Return [X, Y] of the center of cell containing provided text 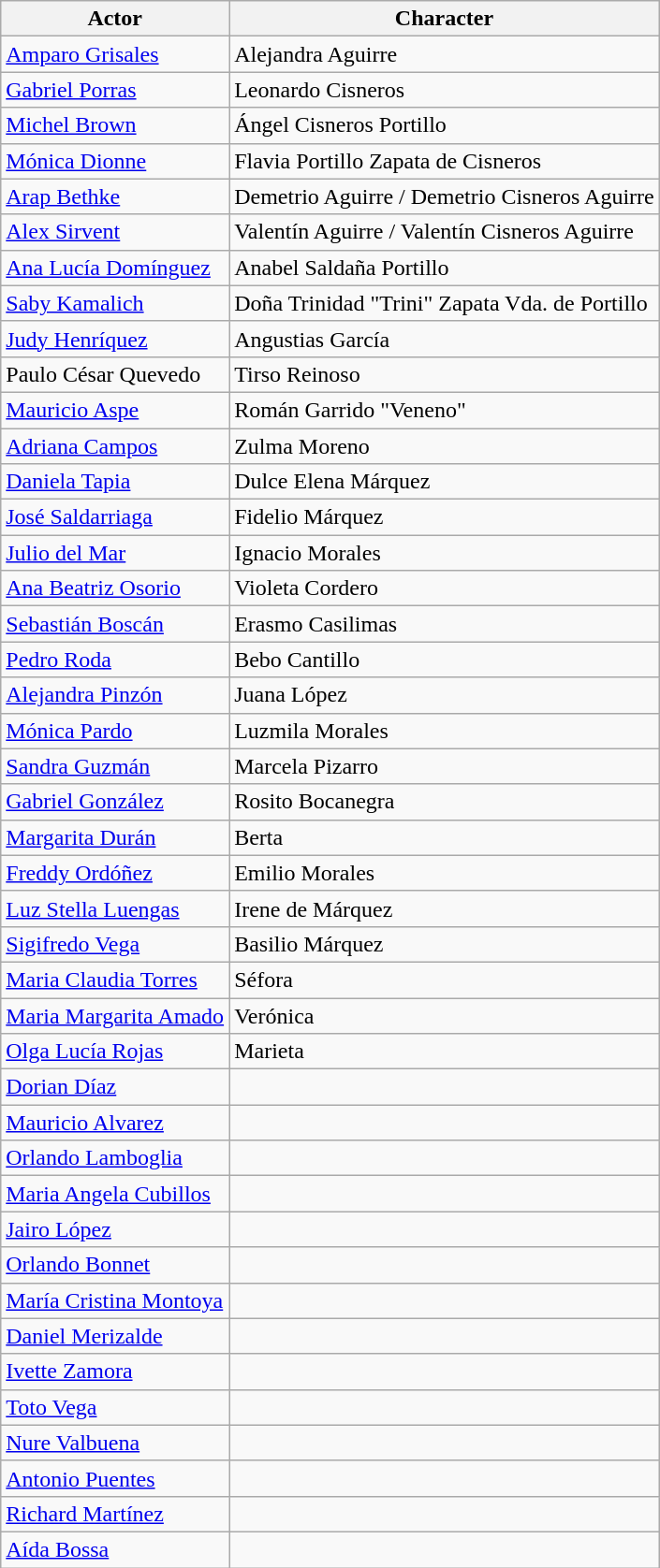
Olga Lucía Rojas [115, 1052]
Emilio Morales [445, 873]
Judy Henríquez [115, 339]
Luz Stella Luengas [115, 908]
Juana López [445, 695]
Gabriel Porras [115, 90]
Román Garrido "Veneno" [445, 410]
Marieta [445, 1052]
Luzmila Morales [445, 731]
Mónica Pardo [115, 731]
Flavia Portillo Zapata de Cisneros [445, 161]
Verónica [445, 1015]
Ignacio Morales [445, 553]
Orlando Bonnet [115, 1265]
Actor [115, 19]
Maria Margarita Amado [115, 1015]
Ana Beatriz Osorio [115, 588]
Antonio Puentes [115, 1478]
Alex Sirvent [115, 232]
Doña Trinidad "Trini" Zapata Vda. de Portillo [445, 303]
Gabriel González [115, 802]
Fidelio Márquez [445, 517]
Dulce Elena Márquez [445, 482]
Character [445, 19]
Daniela Tapia [115, 482]
Leonardo Cisneros [445, 90]
Alejandra Aguirre [445, 54]
Mónica Dionne [115, 161]
Valentín Aguirre / Valentín Cisneros Aguirre [445, 232]
Richard Martínez [115, 1514]
Jairo López [115, 1229]
Zulma Moreno [445, 446]
Mauricio Aspe [115, 410]
Alejandra Pinzón [115, 695]
Berta [445, 837]
Marcela Pizarro [445, 766]
Rosito Bocanegra [445, 802]
Irene de Márquez [445, 908]
Dorian Díaz [115, 1087]
Violeta Cordero [445, 588]
Ivette Zamora [115, 1372]
Arap Bethke [115, 196]
Basilio Márquez [445, 944]
Mauricio Alvarez [115, 1123]
Freddy Ordóñez [115, 873]
Maria Claudia Torres [115, 980]
Ana Lucía Domínguez [115, 268]
Séfora [445, 980]
Michel Brown [115, 125]
Aída Bossa [115, 1549]
Sebastián Boscán [115, 624]
Maria Angela Cubillos [115, 1194]
Bebo Cantillo [445, 660]
Sandra Guzmán [115, 766]
Nure Valbuena [115, 1443]
Adriana Campos [115, 446]
Ángel Cisneros Portillo [445, 125]
María Cristina Montoya [115, 1300]
Julio del Mar [115, 553]
Orlando Lamboglia [115, 1158]
Margarita Durán [115, 837]
Anabel Saldaña Portillo [445, 268]
Angustias García [445, 339]
Sigifredo Vega [115, 944]
Pedro Roda [115, 660]
Daniel Merizalde [115, 1336]
José Saldarriaga [115, 517]
Paulo César Quevedo [115, 374]
Amparo Grisales [115, 54]
Toto Vega [115, 1407]
Saby Kamalich [115, 303]
Erasmo Casilimas [445, 624]
Tirso Reinoso [445, 374]
Demetrio Aguirre / Demetrio Cisneros Aguirre [445, 196]
